Search for the cell housing the specified text and yield its (x, y) center coordinate. 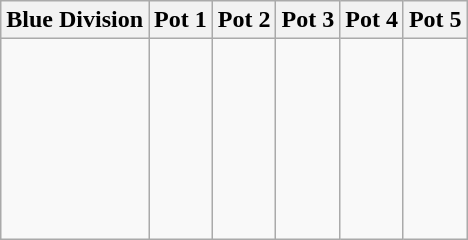
Pot 3 (308, 20)
Blue Division (75, 20)
Pot 5 (435, 20)
Pot 1 (181, 20)
Pot 4 (372, 20)
Pot 2 (244, 20)
